Determine the (x, y) coordinate at the center of the cell enclosing the given text.  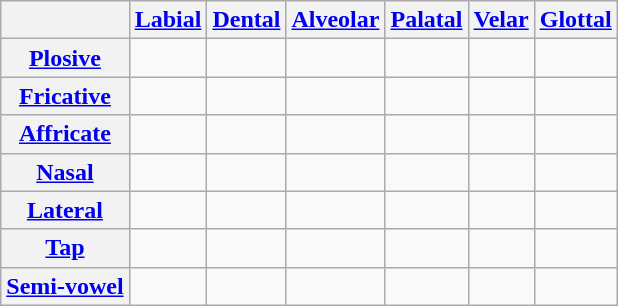
Affricate (65, 134)
Lateral (65, 210)
Palatal (426, 20)
Alveolar (336, 20)
Dental (246, 20)
Tap (65, 248)
Glottal (576, 20)
Fricative (65, 96)
Nasal (65, 172)
Velar (501, 20)
Plosive (65, 58)
Semi-vowel (65, 286)
Labial (168, 20)
